Identify which cell holds the provided text, then report its (x, y) central coordinate. 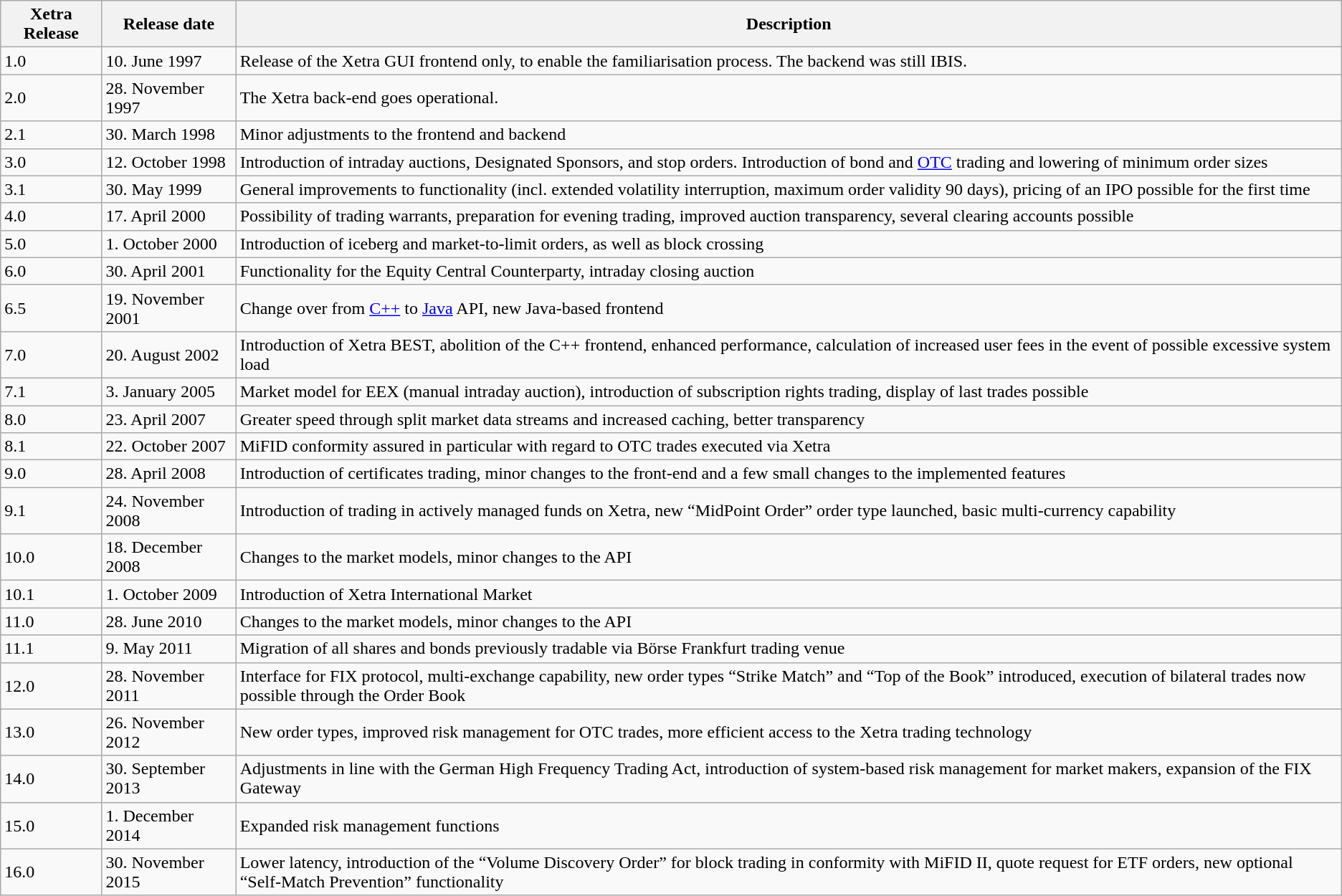
23. April 2007 (169, 419)
Description (789, 24)
1. December 2014 (169, 826)
2.0 (52, 97)
6.5 (52, 308)
Market model for EEX (manual intraday auction), introduction of subscription rights trading, display of last trades possible (789, 391)
8.0 (52, 419)
1. October 2000 (169, 244)
24. November 2008 (169, 510)
22. October 2007 (169, 447)
3. January 2005 (169, 391)
28. June 2010 (169, 621)
30. April 2001 (169, 271)
Greater speed through split market data streams and increased caching, better transparency (789, 419)
2.1 (52, 135)
Introduction of trading in actively managed funds on Xetra, new “MidPoint Order” order type launched, basic multi-currency capability (789, 510)
28. November 2011 (169, 685)
12.0 (52, 685)
5.0 (52, 244)
18. December 2008 (169, 558)
Xetra Release (52, 24)
4.0 (52, 216)
7.1 (52, 391)
30. May 1999 (169, 189)
11.1 (52, 649)
12. October 1998 (169, 162)
1.0 (52, 61)
10. June 1997 (169, 61)
30. March 1998 (169, 135)
MiFID conformity assured in particular with regard to OTC trades executed via Xetra (789, 447)
Release of the Xetra GUI frontend only, to enable the familiarisation process. The backend was still IBIS. (789, 61)
11.0 (52, 621)
Introduction of certificates trading, minor changes to the front-end and a few small changes to the implemented features (789, 474)
Expanded risk management functions (789, 826)
Introduction of intraday auctions, Designated Sponsors, and stop orders. Introduction of bond and OTC trading and lowering of minimum order sizes (789, 162)
9.0 (52, 474)
13.0 (52, 733)
The Xetra back-end goes operational. (789, 97)
1. October 2009 (169, 594)
Migration of all shares and bonds previously tradable via Börse Frankfurt trading venue (789, 649)
30. November 2015 (169, 872)
9.1 (52, 510)
Release date (169, 24)
New order types, improved risk management for OTC trades, more efficient access to the Xetra trading technology (789, 733)
3.1 (52, 189)
Change over from C++ to Java API, new Java-based frontend (789, 308)
Introduction of iceberg and market-to-limit orders, as well as block crossing (789, 244)
26. November 2012 (169, 733)
19. November 2001 (169, 308)
8.1 (52, 447)
17. April 2000 (169, 216)
9. May 2011 (169, 649)
28. November 1997 (169, 97)
6.0 (52, 271)
Functionality for the Equity Central Counterparty, intraday closing auction (789, 271)
10.0 (52, 558)
7.0 (52, 354)
Introduction of Xetra International Market (789, 594)
15.0 (52, 826)
20. August 2002 (169, 354)
14.0 (52, 778)
16.0 (52, 872)
3.0 (52, 162)
Possibility of trading warrants, preparation for evening trading, improved auction transparency, several clearing accounts possible (789, 216)
28. April 2008 (169, 474)
30. September 2013 (169, 778)
10.1 (52, 594)
Minor adjustments to the frontend and backend (789, 135)
